Find where the given text appears and provide that cell's center as [X, Y] coordinate. 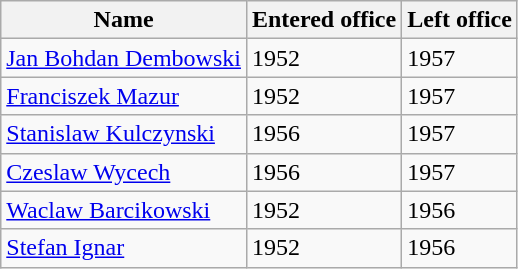
Stefan Ignar [124, 248]
Name [124, 20]
Jan Bohdan Dembowski [124, 58]
Stanislaw Kulczynski [124, 134]
Franciszek Mazur [124, 96]
Waclaw Barcikowski [124, 210]
Entered office [324, 20]
Left office [460, 20]
Czeslaw Wycech [124, 172]
